Return (X, Y) of the center of cell containing provided text 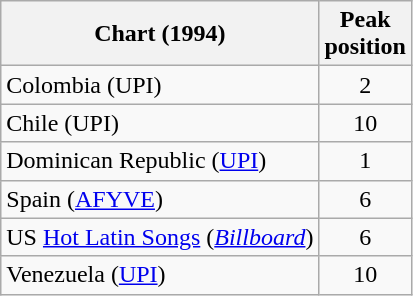
Dominican Republic (UPI) (160, 161)
Chart (1994) (160, 34)
Chile (UPI) (160, 123)
Colombia (UPI) (160, 85)
Spain (AFYVE) (160, 199)
Venezuela (UPI) (160, 275)
US Hot Latin Songs (Billboard) (160, 237)
Peakposition (365, 34)
2 (365, 85)
1 (365, 161)
